Output the [X, Y] coordinate of the center of the cell containing the given text.  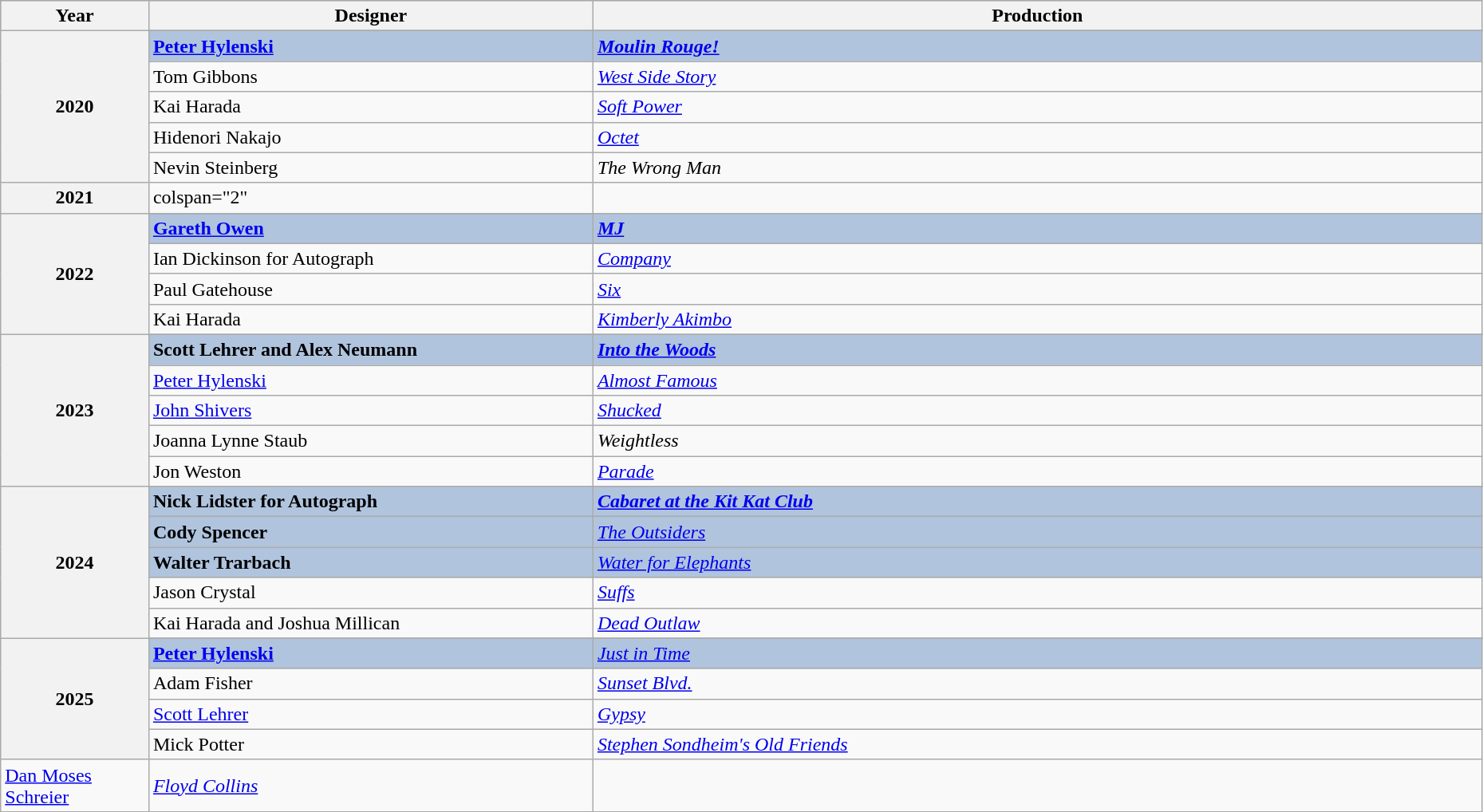
Parade [1037, 471]
Dan Moses Schreier [75, 785]
Paul Gatehouse [370, 289]
Ian Dickinson for Autograph [370, 258]
West Side Story [1037, 77]
Weightless [1037, 441]
Stephen Sondheim's Old Friends [1037, 744]
Nevin Steinberg [370, 168]
Octet [1037, 137]
2024 [75, 562]
Jon Weston [370, 471]
Hidenori Nakajo [370, 137]
Just in Time [1037, 653]
The Wrong Man [1037, 168]
Moulin Rouge! [1037, 46]
Adam Fisher [370, 684]
2022 [75, 274]
Scott Lehrer [370, 714]
Into the Woods [1037, 349]
Floyd Collins [370, 785]
Nick Lidster for Autograph [370, 502]
Cody Spencer [370, 532]
colspan="2" [370, 198]
Dead Outlaw [1037, 623]
Six [1037, 289]
Jason Crystal [370, 593]
MJ [1037, 228]
Gareth Owen [370, 228]
2025 [75, 699]
Kimberly Akimbo [1037, 319]
2020 [75, 107]
Production [1037, 16]
Suffs [1037, 593]
Scott Lehrer and Alex Neumann [370, 349]
John Shivers [370, 411]
Joanna Lynne Staub [370, 441]
Soft Power [1037, 107]
Kai Harada and Joshua Millican [370, 623]
Company [1037, 258]
Water for Elephants [1037, 562]
Tom Gibbons [370, 77]
Sunset Blvd. [1037, 684]
Almost Famous [1037, 380]
Shucked [1037, 411]
Cabaret at the Kit Kat Club [1037, 502]
2023 [75, 410]
Walter Trarbach [370, 562]
The Outsiders [1037, 532]
Gypsy [1037, 714]
Designer [370, 16]
2021 [75, 198]
Year [75, 16]
Mick Potter [370, 744]
